Capture the cell that displays the provided text and extract its [X, Y] central coordinate. 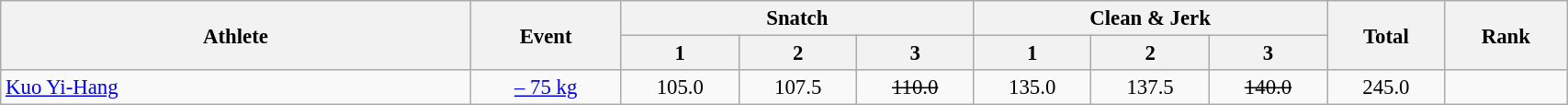
245.0 [1386, 87]
110.0 [915, 87]
Rank [1506, 35]
Clean & Jerk [1150, 18]
Athlete [235, 35]
140.0 [1268, 87]
135.0 [1032, 87]
137.5 [1150, 87]
Snatch [797, 18]
105.0 [680, 87]
– 75 kg [546, 87]
107.5 [797, 87]
Event [546, 35]
Kuo Yi-Hang [235, 87]
Total [1386, 35]
